Detect which cell encompasses the target text, then output its (x, y) center coordinate. 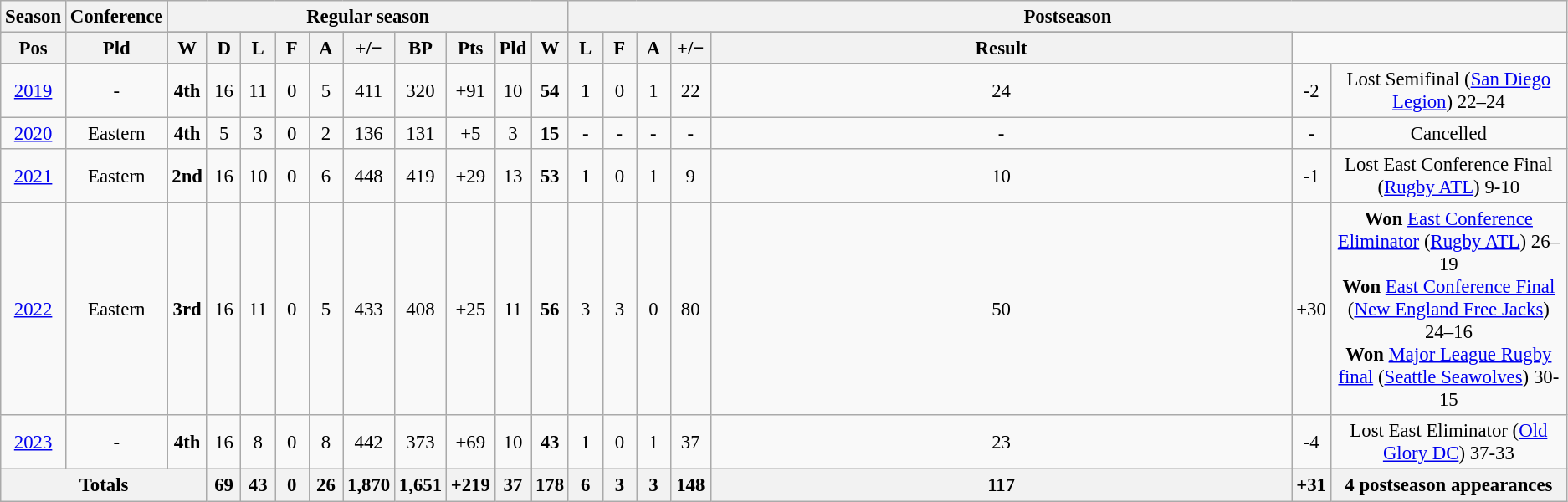
419 (421, 176)
148 (690, 485)
50 (1001, 310)
-2 (1311, 90)
26 (326, 485)
2021 (33, 176)
Lost Semifinal (San Diego Legion) 22–24 (1448, 90)
Regular season (368, 17)
24 (1001, 90)
BP (421, 49)
+29 (470, 176)
13 (513, 176)
D (224, 49)
Pts (470, 49)
2019 (33, 90)
2nd (187, 176)
2020 (33, 134)
2 (326, 134)
+91 (470, 90)
54 (551, 90)
+5 (470, 134)
9 (690, 176)
53 (551, 176)
1,651 (421, 485)
433 (369, 310)
-1 (1311, 176)
178 (551, 485)
373 (421, 442)
80 (690, 310)
15 (551, 134)
408 (421, 310)
+25 (470, 310)
+69 (470, 442)
Lost East Eliminator (Old Glory DC) 37-33 (1448, 442)
320 (421, 90)
1,870 (369, 485)
Season (33, 17)
Lost East Conference Final (Rugby ATL) 9-10 (1448, 176)
69 (224, 485)
23 (1001, 442)
448 (369, 176)
56 (551, 310)
2022 (33, 310)
442 (369, 442)
411 (369, 90)
Postseason (1068, 17)
+30 (1311, 310)
Pos (33, 49)
117 (1001, 485)
Cancelled (1448, 134)
131 (421, 134)
-4 (1311, 442)
3rd (187, 310)
4 postseason appearances (1448, 485)
+219 (470, 485)
136 (369, 134)
Totals (104, 485)
Result (1001, 49)
2023 (33, 442)
22 (690, 90)
+31 (1311, 485)
Conference (116, 17)
